Extract the (X, Y) coordinate from the center of the cell holding the provided text.  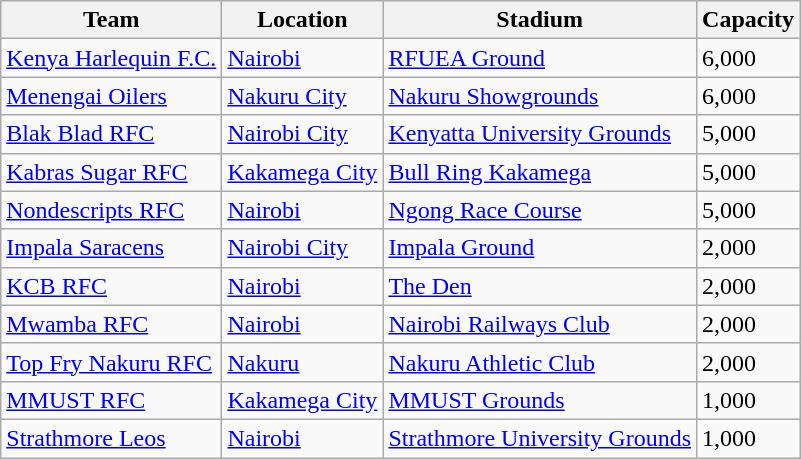
Nondescripts RFC (112, 210)
Ngong Race Course (540, 210)
KCB RFC (112, 286)
Nakuru (302, 362)
MMUST RFC (112, 400)
RFUEA Ground (540, 58)
Location (302, 20)
Kenyatta University Grounds (540, 134)
Kabras Sugar RFC (112, 172)
Kenya Harlequin F.C. (112, 58)
Capacity (748, 20)
Team (112, 20)
Bull Ring Kakamega (540, 172)
Mwamba RFC (112, 324)
Nakuru Athletic Club (540, 362)
Top Fry Nakuru RFC (112, 362)
Impala Saracens (112, 248)
Stadium (540, 20)
Menengai Oilers (112, 96)
MMUST Grounds (540, 400)
Strathmore University Grounds (540, 438)
Strathmore Leos (112, 438)
Nakuru City (302, 96)
Nairobi Railways Club (540, 324)
Nakuru Showgrounds (540, 96)
Impala Ground (540, 248)
The Den (540, 286)
Blak Blad RFC (112, 134)
